From the cell containing the given text, extract its center point as [x, y] coordinate. 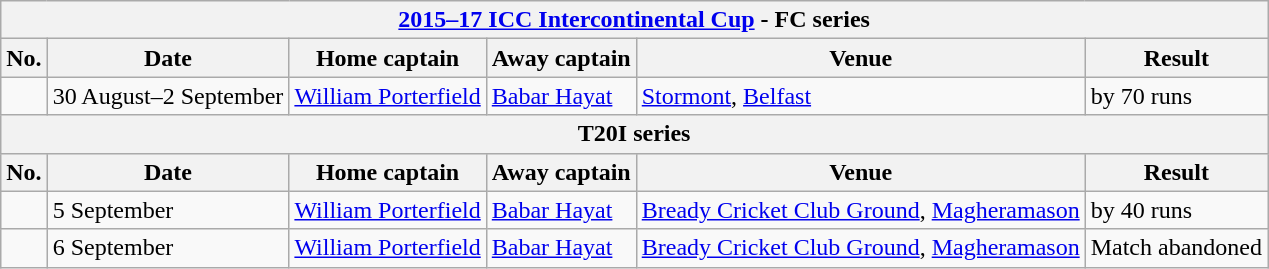
by 40 runs [1176, 210]
2015–17 ICC Intercontinental Cup - FC series [634, 20]
6 September [168, 248]
Stormont, Belfast [860, 96]
T20I series [634, 134]
30 August–2 September [168, 96]
5 September [168, 210]
Match abandoned [1176, 248]
by 70 runs [1176, 96]
